Determine the [X, Y] coordinate at the center of the cell enclosing the given text.  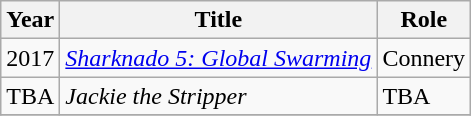
Sharknado 5: Global Swarming [218, 58]
Connery [424, 58]
Jackie the Stripper [218, 96]
Role [424, 20]
Title [218, 20]
Year [30, 20]
2017 [30, 58]
